Output the [X, Y] coordinate of the center of the cell containing the given text.  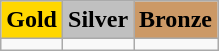
Gold [32, 20]
Bronze [176, 20]
Silver [98, 20]
